Pinpoint the cell where the given text exists, returning its (X, Y) midpoint coordinate. 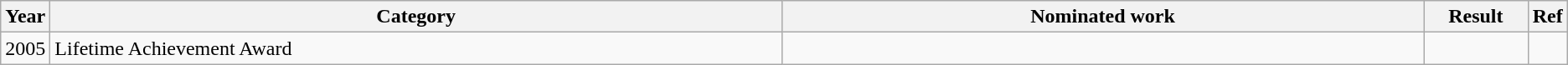
2005 (25, 48)
Year (25, 17)
Lifetime Achievement Award (416, 48)
Result (1476, 17)
Ref (1548, 17)
Category (416, 17)
Nominated work (1102, 17)
